Locate the cell with the specified text and output its [X, Y] center coordinate. 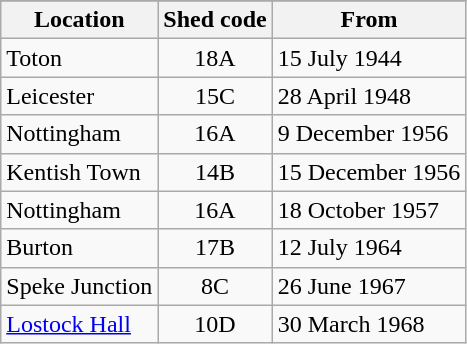
17B [215, 248]
9 December 1956 [369, 134]
Location [80, 20]
Shed code [215, 20]
8C [215, 286]
18 October 1957 [369, 210]
14B [215, 172]
15C [215, 96]
From [369, 20]
Burton [80, 248]
Toton [80, 58]
Kentish Town [80, 172]
28 April 1948 [369, 96]
26 June 1967 [369, 286]
12 July 1964 [369, 248]
Lostock Hall [80, 324]
Leicester [80, 96]
10D [215, 324]
Speke Junction [80, 286]
15 December 1956 [369, 172]
15 July 1944 [369, 58]
18A [215, 58]
30 March 1968 [369, 324]
